Extract the (X, Y) coordinate from the center of the cell holding the provided text.  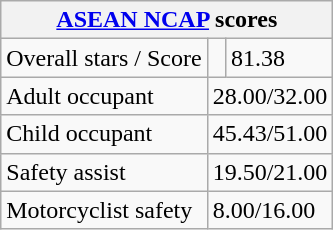
ASEAN NCAP scores (167, 20)
Child occupant (104, 134)
45.43/51.00 (270, 134)
8.00/16.00 (270, 210)
Adult occupant (104, 96)
81.38 (278, 58)
19.50/21.00 (270, 172)
Overall stars / Score (104, 58)
Motorcyclist safety (104, 210)
28.00/32.00 (270, 96)
Safety assist (104, 172)
